Detect which cell encompasses the target text, then output its (x, y) center coordinate. 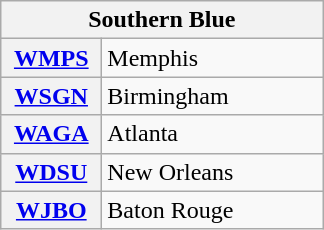
WDSU (52, 172)
Baton Rouge (212, 210)
New Orleans (212, 172)
WMPS (52, 58)
WAGA (52, 134)
WSGN (52, 96)
Memphis (212, 58)
Southern Blue (162, 20)
WJBO (52, 210)
Atlanta (212, 134)
Birmingham (212, 96)
